Provide the [x, y] coordinate of the cell's center where the given text is located.  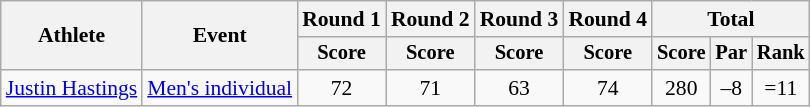
Round 4 [608, 19]
63 [520, 88]
Round 3 [520, 19]
74 [608, 88]
Par [731, 54]
Rank [781, 54]
72 [342, 88]
280 [681, 88]
Event [220, 36]
Justin Hastings [72, 88]
Athlete [72, 36]
–8 [731, 88]
Men's individual [220, 88]
Round 1 [342, 19]
Round 2 [430, 19]
71 [430, 88]
=11 [781, 88]
Total [731, 19]
